Search for the cell housing the specified text and yield its [X, Y] center coordinate. 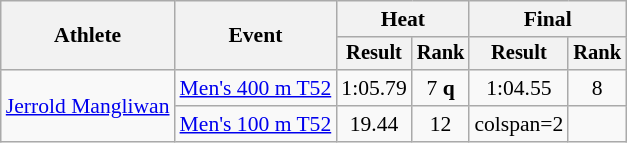
Heat [402, 19]
8 [597, 88]
Men's 100 m T52 [256, 124]
Athlete [88, 36]
Event [256, 36]
1:05.79 [374, 88]
12 [441, 124]
colspan=2 [518, 124]
19.44 [374, 124]
Final [548, 19]
Jerrold Mangliwan [88, 106]
Men's 400 m T52 [256, 88]
7 q [441, 88]
1:04.55 [518, 88]
